From the cell containing the given text, extract its center point as (X, Y) coordinate. 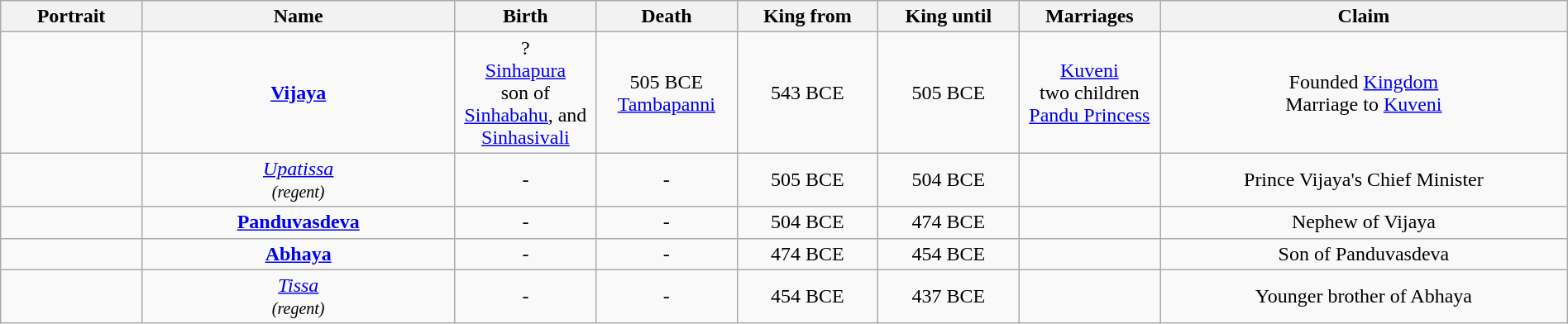
543 BCE (807, 93)
Name (298, 17)
Tissa(regent) (298, 296)
505 BCETambapanni (667, 93)
Prince Vijaya's Chief Minister (1365, 180)
?Sinhapurason of Sinhabahu, and Sinhasivali (525, 93)
Son of Panduvasdeva (1365, 254)
Abhaya (298, 254)
Founded KingdomMarriage to Kuveni (1365, 93)
Vijaya (298, 93)
437 BCE (949, 296)
Claim (1365, 17)
King until (949, 17)
Younger brother of Abhaya (1365, 296)
Portrait (71, 17)
Kuvenitwo children Pandu Princess (1089, 93)
Marriages (1089, 17)
Upatissa(regent) (298, 180)
Panduvasdeva (298, 222)
King from (807, 17)
Birth (525, 17)
Death (667, 17)
Nephew of Vijaya (1365, 222)
